From the cell containing the given text, extract its center point as (x, y) coordinate. 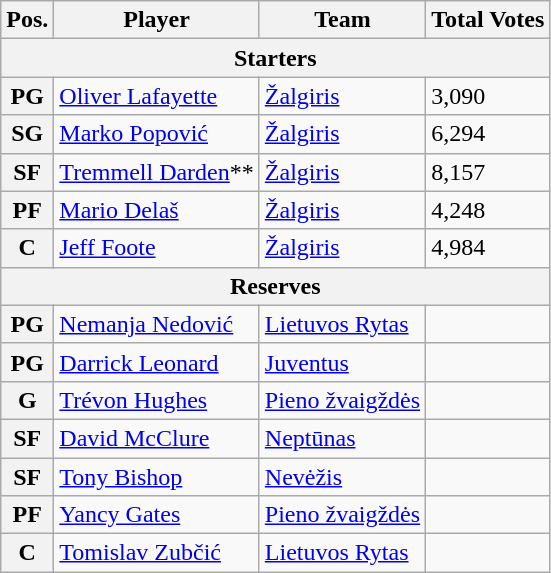
Nevėžis (342, 477)
Pos. (28, 20)
Neptūnas (342, 438)
Trévon Hughes (156, 400)
G (28, 400)
3,090 (488, 96)
David McClure (156, 438)
Mario Delaš (156, 210)
Marko Popović (156, 134)
4,984 (488, 248)
Tremmell Darden** (156, 172)
Juventus (342, 362)
6,294 (488, 134)
Tony Bishop (156, 477)
SG (28, 134)
Tomislav Zubčić (156, 553)
Darrick Leonard (156, 362)
Nemanja Nedović (156, 324)
Starters (276, 58)
Team (342, 20)
Reserves (276, 286)
Player (156, 20)
8,157 (488, 172)
4,248 (488, 210)
Yancy Gates (156, 515)
Total Votes (488, 20)
Oliver Lafayette (156, 96)
Jeff Foote (156, 248)
